Output the (x, y) coordinate of the center of the cell containing the given text.  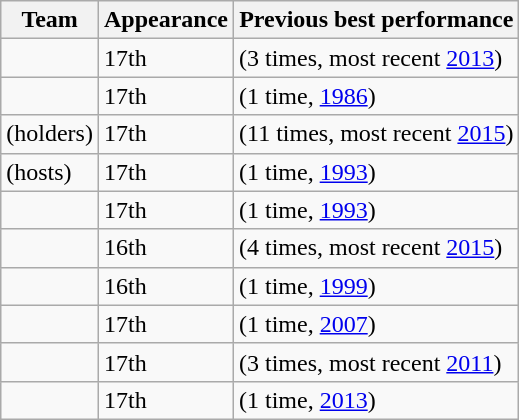
(1 time, 1986) (376, 96)
Appearance (166, 20)
(holders) (50, 134)
(1 time, 1999) (376, 286)
Team (50, 20)
(1 time, 2007) (376, 324)
(1 time, 2013) (376, 400)
(3 times, most recent 2013) (376, 58)
(4 times, most recent 2015) (376, 248)
(3 times, most recent 2011) (376, 362)
(11 times, most recent 2015) (376, 134)
(hosts) (50, 172)
Previous best performance (376, 20)
